Pinpoint the cell where the given text exists, returning its [X, Y] midpoint coordinate. 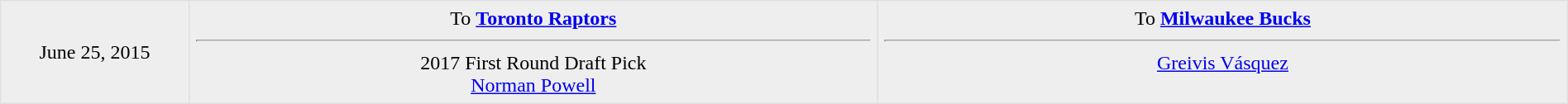
To Milwaukee Bucks Greivis Vásquez [1223, 52]
June 25, 2015 [94, 52]
To Toronto Raptors 2017 First Round Draft PickNorman Powell [533, 52]
